Detect which cell encompasses the target text, then output its [X, Y] center coordinate. 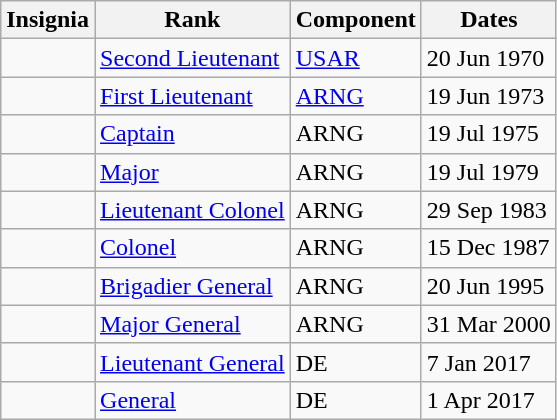
19 Jun 1973 [488, 96]
15 Dec 1987 [488, 248]
Major General [193, 324]
Captain [193, 134]
Major [193, 172]
29 Sep 1983 [488, 210]
Lieutenant General [193, 362]
31 Mar 2000 [488, 324]
Dates [488, 20]
20 Jun 1995 [488, 286]
First Lieutenant [193, 96]
20 Jun 1970 [488, 58]
19 Jul 1979 [488, 172]
Rank [193, 20]
General [193, 400]
19 Jul 1975 [488, 134]
7 Jan 2017 [488, 362]
Colonel [193, 248]
Component [356, 20]
Second Lieutenant [193, 58]
Insignia [48, 20]
1 Apr 2017 [488, 400]
USAR [356, 58]
Lieutenant Colonel [193, 210]
Brigadier General [193, 286]
